For the text-containing cell, return its midpoint in (X, Y) coordinate format. 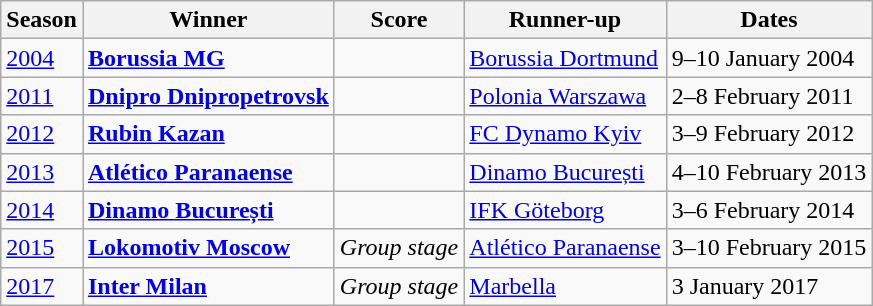
Dnipro Dnipropetrovsk (208, 96)
Inter Milan (208, 286)
2013 (42, 172)
Marbella (565, 286)
3 January 2017 (769, 286)
Winner (208, 20)
3–9 February 2012 (769, 134)
2014 (42, 210)
3–6 February 2014 (769, 210)
2–8 February 2011 (769, 96)
FC Dynamo Kyiv (565, 134)
2017 (42, 286)
2015 (42, 248)
Polonia Warszawa (565, 96)
Runner-up (565, 20)
2011 (42, 96)
Lokomotiv Moscow (208, 248)
3–10 February 2015 (769, 248)
Borussia Dortmund (565, 58)
2012 (42, 134)
4–10 February 2013 (769, 172)
Season (42, 20)
2004 (42, 58)
IFK Göteborg (565, 210)
Borussia MG (208, 58)
Dates (769, 20)
Rubin Kazan (208, 134)
9–10 January 2004 (769, 58)
Score (399, 20)
